Find where the given text appears and provide that cell's center as [x, y] coordinate. 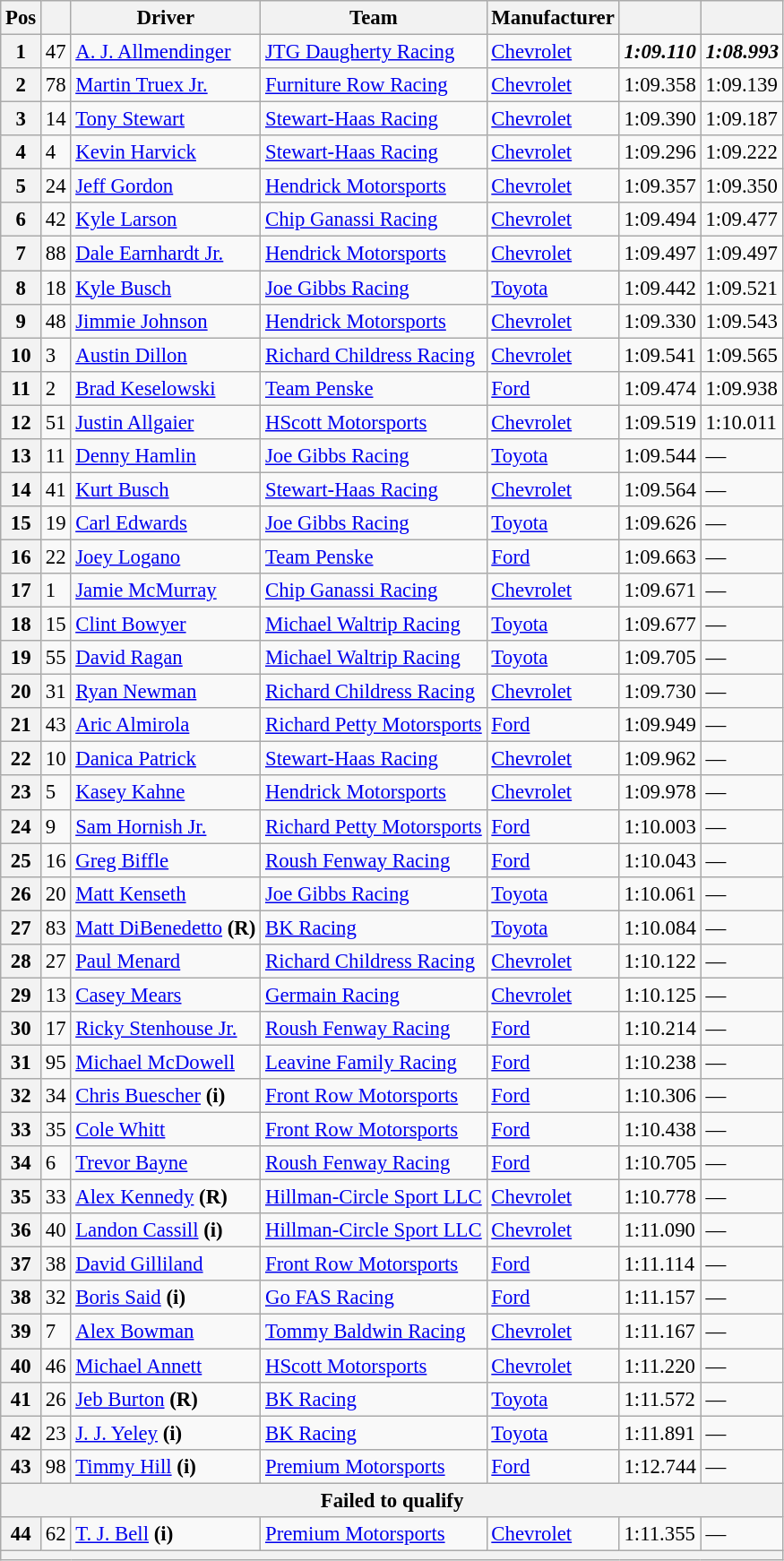
8 [22, 288]
JTG Daugherty Racing [374, 52]
44 [22, 1534]
Manufacturer [553, 18]
Kurt Busch [166, 489]
51 [56, 422]
83 [56, 927]
Failed to qualify [392, 1500]
Greg Biffle [166, 860]
Boris Said (i) [166, 1298]
1:10.238 [659, 1062]
David Ragan [166, 658]
1:10.003 [659, 826]
Trevor Bayne [166, 1163]
1:11.355 [659, 1534]
A. J. Allmendinger [166, 52]
1:09.358 [659, 85]
Clint Bowyer [166, 625]
1:09.663 [659, 556]
12 [22, 422]
Pos [22, 18]
Paul Menard [166, 962]
Matt Kenseth [166, 893]
1:10.122 [659, 962]
1:09.938 [742, 388]
Cole Whitt [166, 1130]
1:09.477 [742, 220]
1:09.222 [742, 152]
1:09.564 [659, 489]
Landon Cassill (i) [166, 1230]
1:10.011 [742, 422]
88 [56, 254]
Kasey Kahne [166, 793]
1:10.778 [659, 1197]
Tommy Baldwin Racing [374, 1332]
25 [22, 860]
1:09.494 [659, 220]
1:09.978 [659, 793]
Germain Racing [374, 995]
1:09.521 [742, 288]
1:09.357 [659, 186]
95 [56, 1062]
Justin Allgaier [166, 422]
28 [22, 962]
1:10.061 [659, 893]
1:09.474 [659, 388]
Kyle Busch [166, 288]
Denny Hamlin [166, 456]
36 [22, 1230]
Michael McDowell [166, 1062]
1:11.114 [659, 1264]
1:10.084 [659, 927]
1:09.442 [659, 288]
1:09.544 [659, 456]
Martin Truex Jr. [166, 85]
Go FAS Racing [374, 1298]
1:09.296 [659, 152]
1:11.220 [659, 1366]
1:09.110 [659, 52]
Carl Edwards [166, 523]
37 [22, 1264]
1:09.519 [659, 422]
Ricky Stenhouse Jr. [166, 1029]
1:10.306 [659, 1096]
1:09.139 [742, 85]
1:11.157 [659, 1298]
Danica Patrick [166, 759]
1:10.125 [659, 995]
55 [56, 658]
David Gilliland [166, 1264]
1:09.677 [659, 625]
Timmy Hill (i) [166, 1466]
1:09.565 [742, 355]
Jamie McMurray [166, 591]
47 [56, 52]
1:09.626 [659, 523]
Furniture Row Racing [374, 85]
Kyle Larson [166, 220]
Team [374, 18]
1:09.330 [659, 321]
46 [56, 1366]
1:11.167 [659, 1332]
Jimmie Johnson [166, 321]
Matt DiBenedetto (R) [166, 927]
Jeff Gordon [166, 186]
Joey Logano [166, 556]
1:09.187 [742, 119]
Ryan Newman [166, 692]
1:09.350 [742, 186]
Sam Hornish Jr. [166, 826]
1:10.705 [659, 1163]
1:09.541 [659, 355]
30 [22, 1029]
J. J. Yeley (i) [166, 1433]
1:09.543 [742, 321]
Leavine Family Racing [374, 1062]
Casey Mears [166, 995]
1:10.043 [659, 860]
21 [22, 725]
98 [56, 1466]
Chris Buescher (i) [166, 1096]
1:09.705 [659, 658]
Aric Almirola [166, 725]
48 [56, 321]
Austin Dillon [166, 355]
Kevin Harvick [166, 152]
Tony Stewart [166, 119]
62 [56, 1534]
Alex Bowman [166, 1332]
Dale Earnhardt Jr. [166, 254]
1:09.949 [659, 725]
1:09.962 [659, 759]
1:11.891 [659, 1433]
39 [22, 1332]
1:11.090 [659, 1230]
78 [56, 85]
1:11.572 [659, 1399]
Brad Keselowski [166, 388]
Jeb Burton (R) [166, 1399]
T. J. Bell (i) [166, 1534]
1:09.390 [659, 119]
1:09.671 [659, 591]
Alex Kennedy (R) [166, 1197]
1:10.438 [659, 1130]
1:12.744 [659, 1466]
Michael Annett [166, 1366]
1:10.214 [659, 1029]
29 [22, 995]
1:08.993 [742, 52]
Driver [166, 18]
1:09.730 [659, 692]
